Search for the cell housing the specified text and yield its (X, Y) center coordinate. 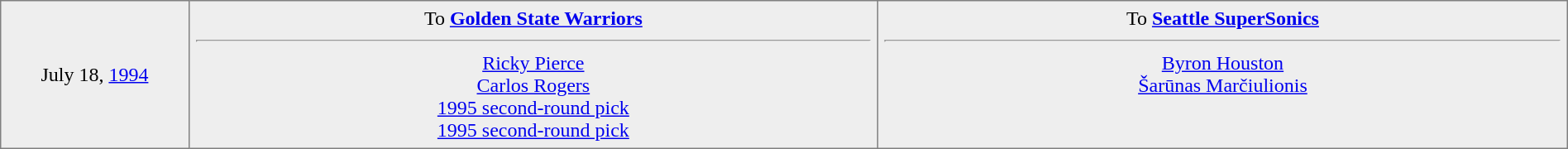
To Golden State WarriorsRicky PierceCarlos Rogers1995 second-round pick1995 second-round pick (533, 74)
To Seattle SuperSonicsByron HoustonŠarūnas Marčiulionis (1223, 74)
July 18, 1994 (94, 74)
